From the cell containing the given text, extract its center point as [x, y] coordinate. 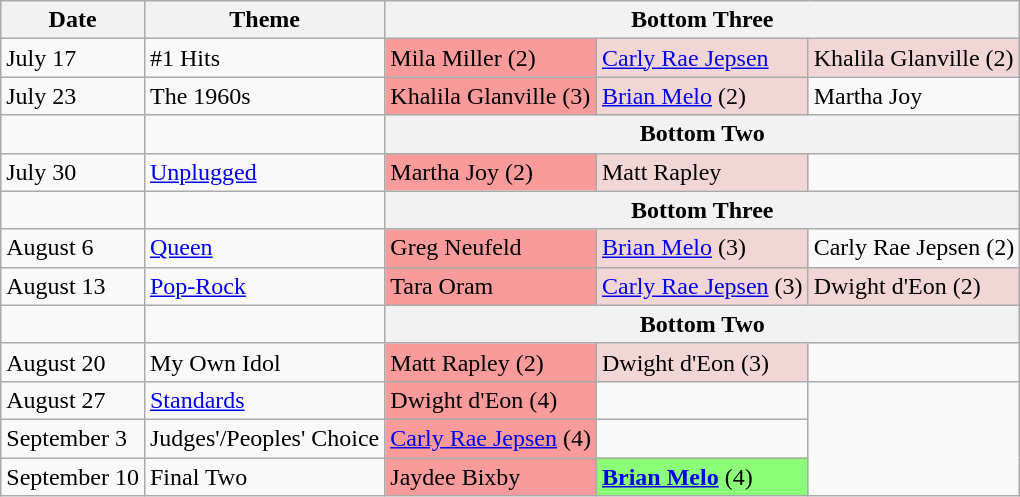
#1 Hits [264, 58]
Theme [264, 20]
August 6 [73, 248]
September 3 [73, 438]
My Own Idol [264, 362]
Dwight d'Eon (3) [702, 362]
Carly Rae Jepsen (4) [491, 438]
August 13 [73, 286]
Brian Melo (2) [702, 96]
Carly Rae Jepsen [702, 58]
Carly Rae Jepsen (2) [914, 248]
Dwight d'Eon (2) [914, 286]
July 23 [73, 96]
Matt Rapley [702, 172]
Greg Neufeld [491, 248]
Brian Melo (3) [702, 248]
August 27 [73, 400]
Dwight d'Eon (4) [491, 400]
Pop-Rock [264, 286]
Queen [264, 248]
Khalila Glanville (3) [491, 96]
July 30 [73, 172]
Matt Rapley (2) [491, 362]
Standards [264, 400]
Khalila Glanville (2) [914, 58]
Martha Joy (2) [491, 172]
Final Two [264, 477]
Brian Melo (4) [702, 477]
Mila Miller (2) [491, 58]
Martha Joy [914, 96]
August 20 [73, 362]
Tara Oram [491, 286]
Unplugged [264, 172]
September 10 [73, 477]
Date [73, 20]
Jaydee Bixby [491, 477]
Carly Rae Jepsen (3) [702, 286]
The 1960s [264, 96]
Judges'/Peoples' Choice [264, 438]
July 17 [73, 58]
